For the text-containing cell, return its midpoint in [X, Y] coordinate format. 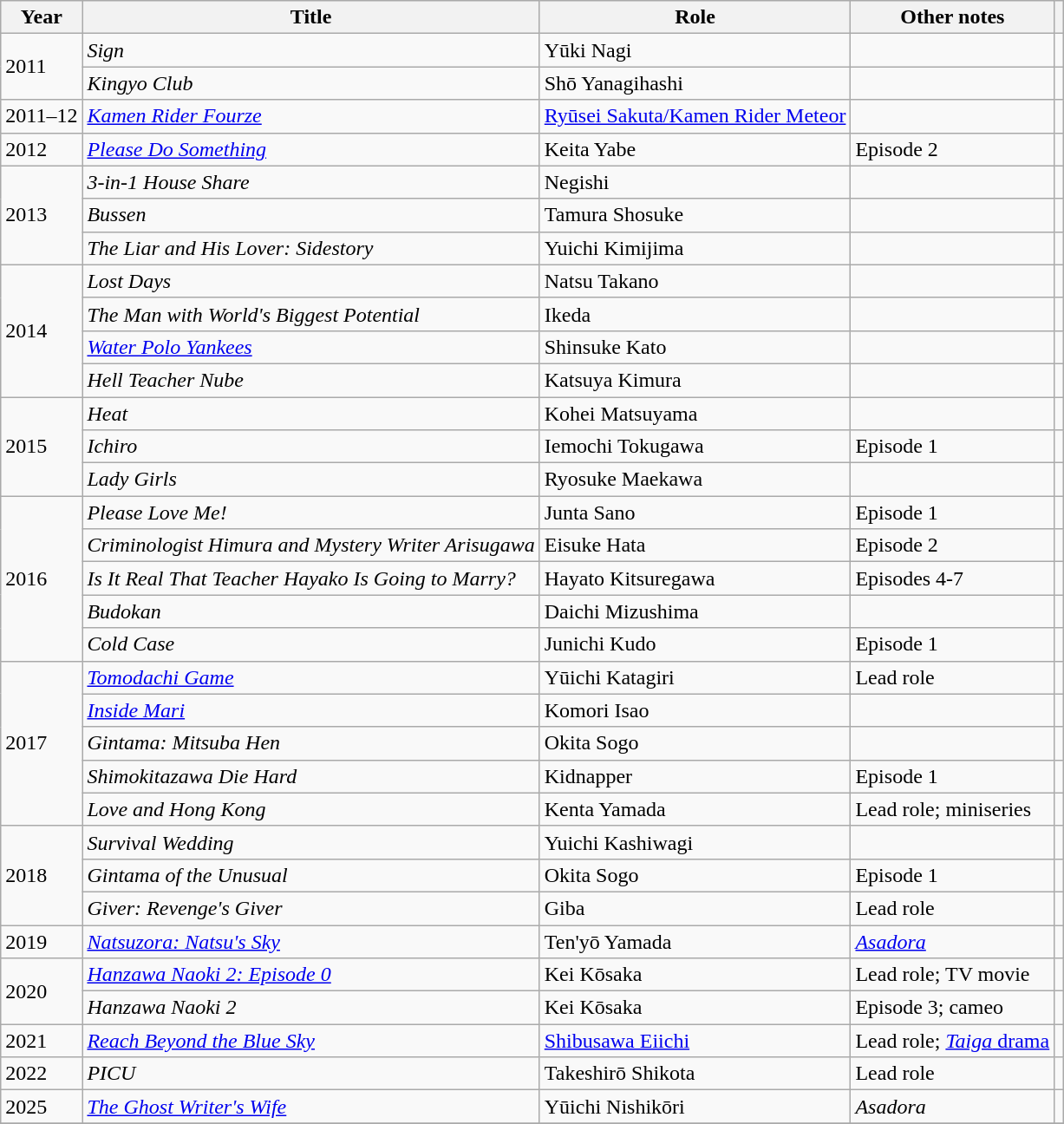
Hell Teacher Nube [310, 380]
Junichi Kudo [695, 644]
Bussen [310, 215]
Cold Case [310, 644]
Natsuzora: Natsu's Sky [310, 941]
Ichiro [310, 447]
2020 [42, 991]
Gintama: Mitsuba Hen [310, 743]
Shimokitazawa Die Hard [310, 776]
Junta Sano [695, 513]
2015 [42, 447]
Eisuke Hata [695, 546]
The Ghost Writer's Wife [310, 1107]
Love and Hong Kong [310, 809]
2011 [42, 67]
Year [42, 17]
2019 [42, 941]
Yuichi Kimijima [695, 248]
Budokan [310, 611]
2018 [42, 875]
Hanzawa Naoki 2 [310, 1008]
The Man with World's Biggest Potential [310, 314]
Episode 3; cameo [952, 1008]
Yūki Nagi [695, 50]
Natsu Takano [695, 281]
Lead role; miniseries [952, 809]
Lady Girls [310, 480]
2021 [42, 1041]
Daichi Mizushima [695, 611]
Gintama of the Unusual [310, 875]
2025 [42, 1107]
Katsuya Kimura [695, 380]
2017 [42, 743]
Please Do Something [310, 149]
Yūichi Nishikōri [695, 1107]
Giver: Revenge's Giver [310, 908]
Kamen Rider Fourze [310, 116]
Yuichi Kashiwagi [695, 842]
Tomodachi Game [310, 677]
Shibusawa Eiichi [695, 1041]
Other notes [952, 17]
2014 [42, 330]
Ikeda [695, 314]
Heat [310, 414]
Takeshirō Shikota [695, 1074]
Yūichi Katagiri [695, 677]
Inside Mari [310, 710]
Hanzawa Naoki 2: Episode 0 [310, 975]
Giba [695, 908]
Water Polo Yankees [310, 347]
Kenta Yamada [695, 809]
Is It Real That Teacher Hayako Is Going to Marry? [310, 578]
Negishi [695, 182]
Role [695, 17]
Keita Yabe [695, 149]
Shō Yanagihashi [695, 83]
Reach Beyond the Blue Sky [310, 1041]
Ten'yō Yamada [695, 941]
Kidnapper [695, 776]
The Liar and His Lover: Sidestory [310, 248]
Episodes 4-7 [952, 578]
Lead role; TV movie [952, 975]
Iemochi Tokugawa [695, 447]
PICU [310, 1074]
Kohei Matsuyama [695, 414]
2013 [42, 215]
Ryūsei Sakuta/Kamen Rider Meteor [695, 116]
Title [310, 17]
Sign [310, 50]
Shinsuke Kato [695, 347]
2012 [42, 149]
Kingyo Club [310, 83]
Please Love Me! [310, 513]
Lost Days [310, 281]
3-in-1 House Share [310, 182]
Tamura Shosuke [695, 215]
Lead role; Taiga drama [952, 1041]
2016 [42, 578]
Survival Wedding [310, 842]
2022 [42, 1074]
Komori Isao [695, 710]
Ryosuke Maekawa [695, 480]
Criminologist Himura and Mystery Writer Arisugawa [310, 546]
2011–12 [42, 116]
Hayato Kitsuregawa [695, 578]
